Return [x, y] of the center of cell containing provided text 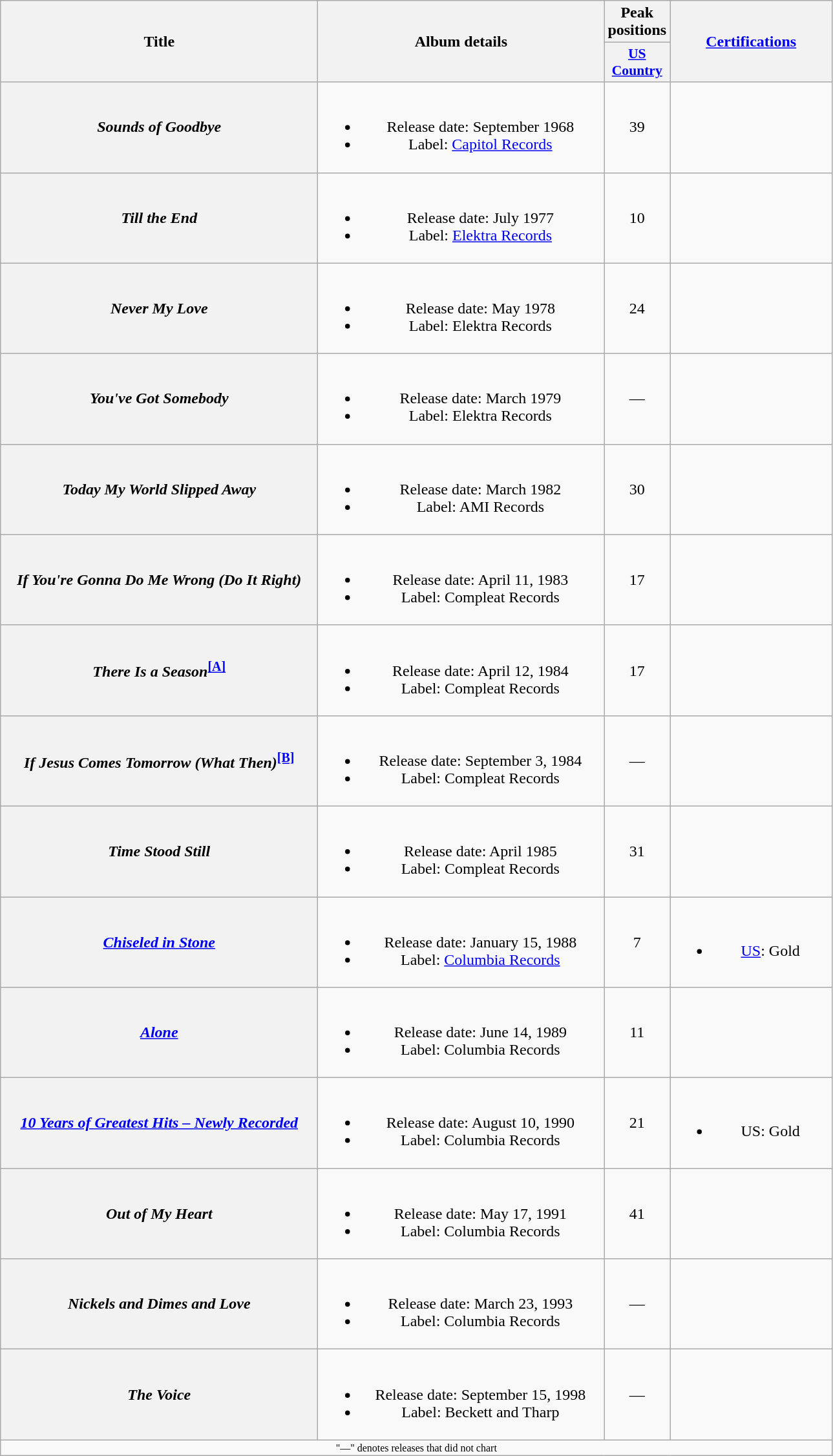
30 [637, 489]
Release date: May 1978Label: Elektra Records [461, 308]
Album details [461, 41]
Title [159, 41]
Sounds of Goodbye [159, 127]
Today My World Slipped Away [159, 489]
US Country [637, 62]
Chiseled in Stone [159, 942]
Release date: June 14, 1989Label: Columbia Records [461, 1033]
Nickels and Dimes and Love [159, 1304]
There Is a Season[A] [159, 670]
You've Got Somebody [159, 399]
10 [637, 218]
Release date: September 15, 1998Label: Beckett and Tharp [461, 1395]
If Jesus Comes Tomorrow (What Then)[B] [159, 761]
Release date: March 1982Label: AMI Records [461, 489]
39 [637, 127]
If You're Gonna Do Me Wrong (Do It Right) [159, 580]
Never My Love [159, 308]
Release date: July 1977Label: Elektra Records [461, 218]
Release date: March 1979Label: Elektra Records [461, 399]
The Voice [159, 1395]
Release date: August 10, 1990Label: Columbia Records [461, 1123]
Till the End [159, 218]
Release date: May 17, 1991Label: Columbia Records [461, 1214]
31 [637, 851]
Peakpositions [637, 22]
Alone [159, 1033]
11 [637, 1033]
Time Stood Still [159, 851]
7 [637, 942]
24 [637, 308]
Release date: January 15, 1988Label: Columbia Records [461, 942]
Out of My Heart [159, 1214]
Release date: March 23, 1993Label: Columbia Records [461, 1304]
Certifications [751, 41]
41 [637, 1214]
Release date: April 1985Label: Compleat Records [461, 851]
Release date: April 11, 1983Label: Compleat Records [461, 580]
"—" denotes releases that did not chart [416, 1448]
Release date: September 3, 1984Label: Compleat Records [461, 761]
10 Years of Greatest Hits – Newly Recorded [159, 1123]
Release date: April 12, 1984Label: Compleat Records [461, 670]
21 [637, 1123]
Release date: September 1968Label: Capitol Records [461, 127]
